Locate the cell with the specified text and output its [X, Y] center coordinate. 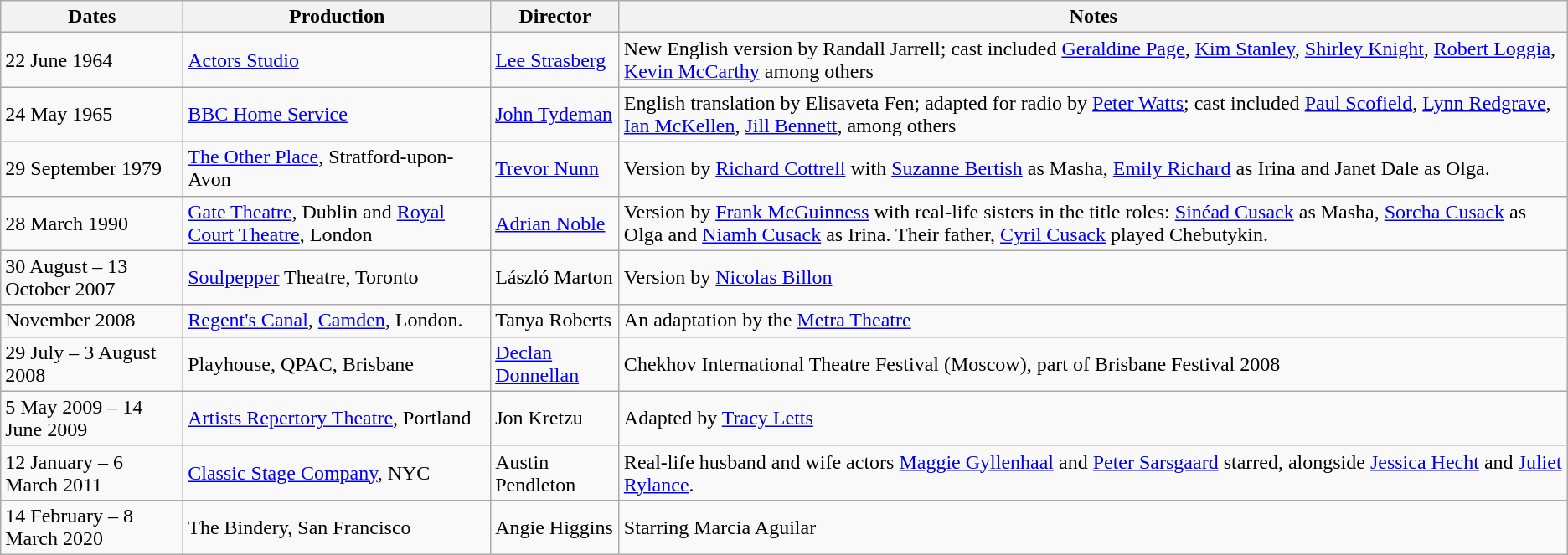
An adaptation by the Metra Theatre [1093, 321]
László Marton [555, 278]
Artists Repertory Theatre, Portland [337, 419]
Actors Studio [337, 60]
14 February – 8 March 2020 [92, 527]
November 2008 [92, 321]
Adrian Noble [555, 223]
Notes [1093, 17]
5 May 2009 – 14 June 2009 [92, 419]
Jon Kretzu [555, 419]
Declan Donnellan [555, 363]
29 July – 3 August 2008 [92, 363]
Production [337, 17]
Dates [92, 17]
29 September 1979 [92, 169]
Tanya Roberts [555, 321]
Austin Pendleton [555, 472]
30 August – 13 October 2007 [92, 278]
Adapted by Tracy Letts [1093, 419]
22 June 1964 [92, 60]
John Tydeman [555, 114]
Classic Stage Company, NYC [337, 472]
BBC Home Service [337, 114]
Lee Strasberg [555, 60]
Director [555, 17]
Trevor Nunn [555, 169]
24 May 1965 [92, 114]
12 January – 6 March 2011 [92, 472]
Soulpepper Theatre, Toronto [337, 278]
The Other Place, Stratford-upon-Avon [337, 169]
Version by Nicolas Billon [1093, 278]
Starring Marcia Aguilar [1093, 527]
New English version by Randall Jarrell; cast included Geraldine Page, Kim Stanley, Shirley Knight, Robert Loggia, Kevin McCarthy among others [1093, 60]
Chekhov International Theatre Festival (Moscow), part of Brisbane Festival 2008 [1093, 363]
Regent's Canal, Camden, London. [337, 321]
Gate Theatre, Dublin and Royal Court Theatre, London [337, 223]
28 March 1990 [92, 223]
Real-life husband and wife actors Maggie Gyllenhaal and Peter Sarsgaard starred, alongside Jessica Hecht and Juliet Rylance. [1093, 472]
The Bindery, San Francisco [337, 527]
Angie Higgins [555, 527]
Playhouse, QPAC, Brisbane [337, 363]
Version by Richard Cottrell with Suzanne Bertish as Masha, Emily Richard as Irina and Janet Dale as Olga. [1093, 169]
